For the text-containing cell, return its midpoint in (x, y) coordinate format. 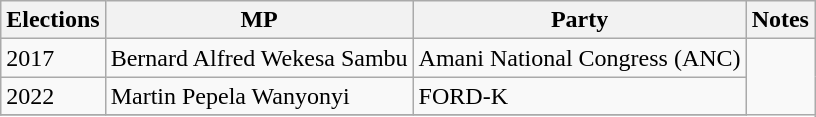
Amani National Congress (ANC) (580, 58)
2022 (53, 96)
Martin Pepela Wanyonyi (259, 96)
Elections (53, 20)
Notes (780, 20)
Party (580, 20)
MP (259, 20)
Bernard Alfred Wekesa Sambu (259, 58)
FORD-K (580, 96)
2017 (53, 58)
